Return (X, Y) of the center of cell containing provided text 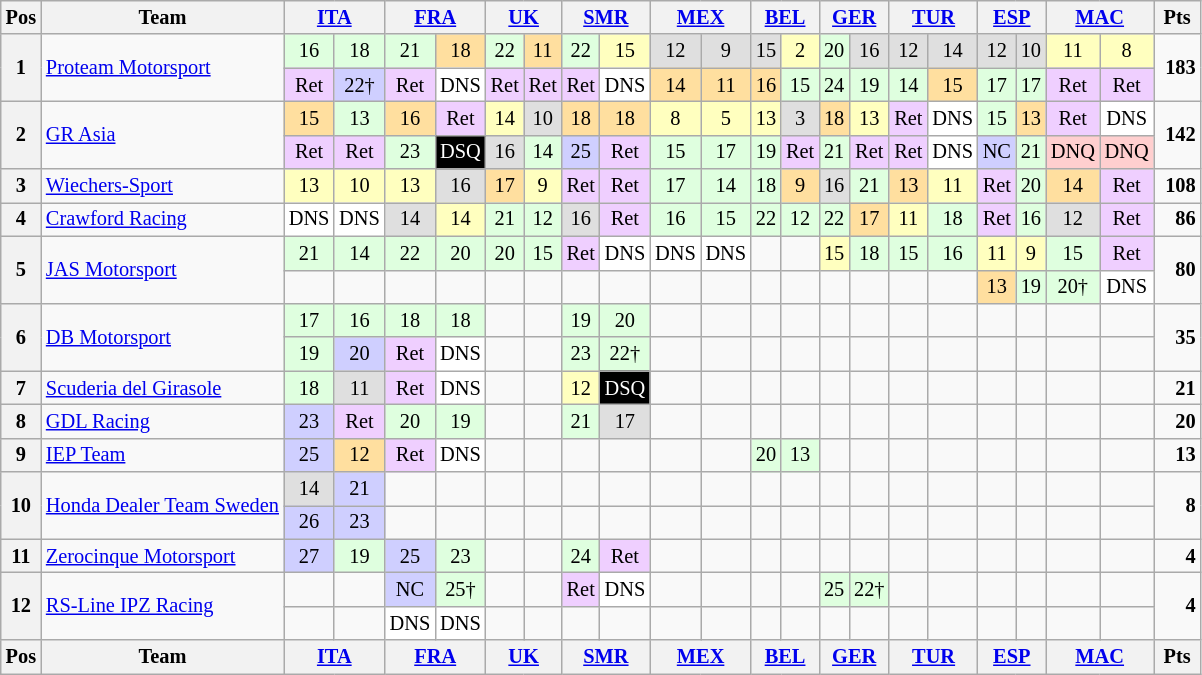
RS-Line IPZ Racing (162, 606)
IEP Team (162, 455)
25† (460, 589)
DB Motorsport (162, 336)
GR Asia (162, 134)
GDL Racing (162, 421)
80 (1178, 270)
Scuderia del Girasole (162, 388)
Honda Dealer Team Sweden (162, 506)
Wiechers-Sport (162, 186)
Proteam Motorsport (162, 68)
20† (1073, 287)
7 (21, 388)
26 (309, 522)
1 (21, 68)
Zerocinque Motorsport (162, 556)
35 (1178, 336)
JAS Motorsport (162, 270)
27 (309, 556)
108 (1178, 186)
86 (1178, 219)
142 (1178, 134)
6 (21, 336)
Crawford Racing (162, 219)
183 (1178, 68)
